From the cell containing the given text, extract its center point as [X, Y] coordinate. 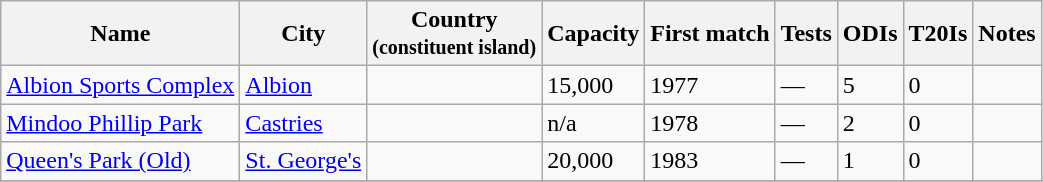
T20Is [938, 34]
ODIs [870, 34]
St. George's [304, 161]
1977 [710, 85]
Name [120, 34]
2 [870, 123]
Notes [1007, 34]
20,000 [594, 161]
City [304, 34]
15,000 [594, 85]
Mindoo Phillip Park [120, 123]
1983 [710, 161]
1 [870, 161]
n/a [594, 123]
Country(constituent island) [454, 34]
5 [870, 85]
Castries [304, 123]
First match [710, 34]
Queen's Park (Old) [120, 161]
Capacity [594, 34]
1978 [710, 123]
Tests [806, 34]
Albion Sports Complex [120, 85]
Albion [304, 85]
